Return the [X, Y] coordinate for the center point of the cell that contains the specified text.  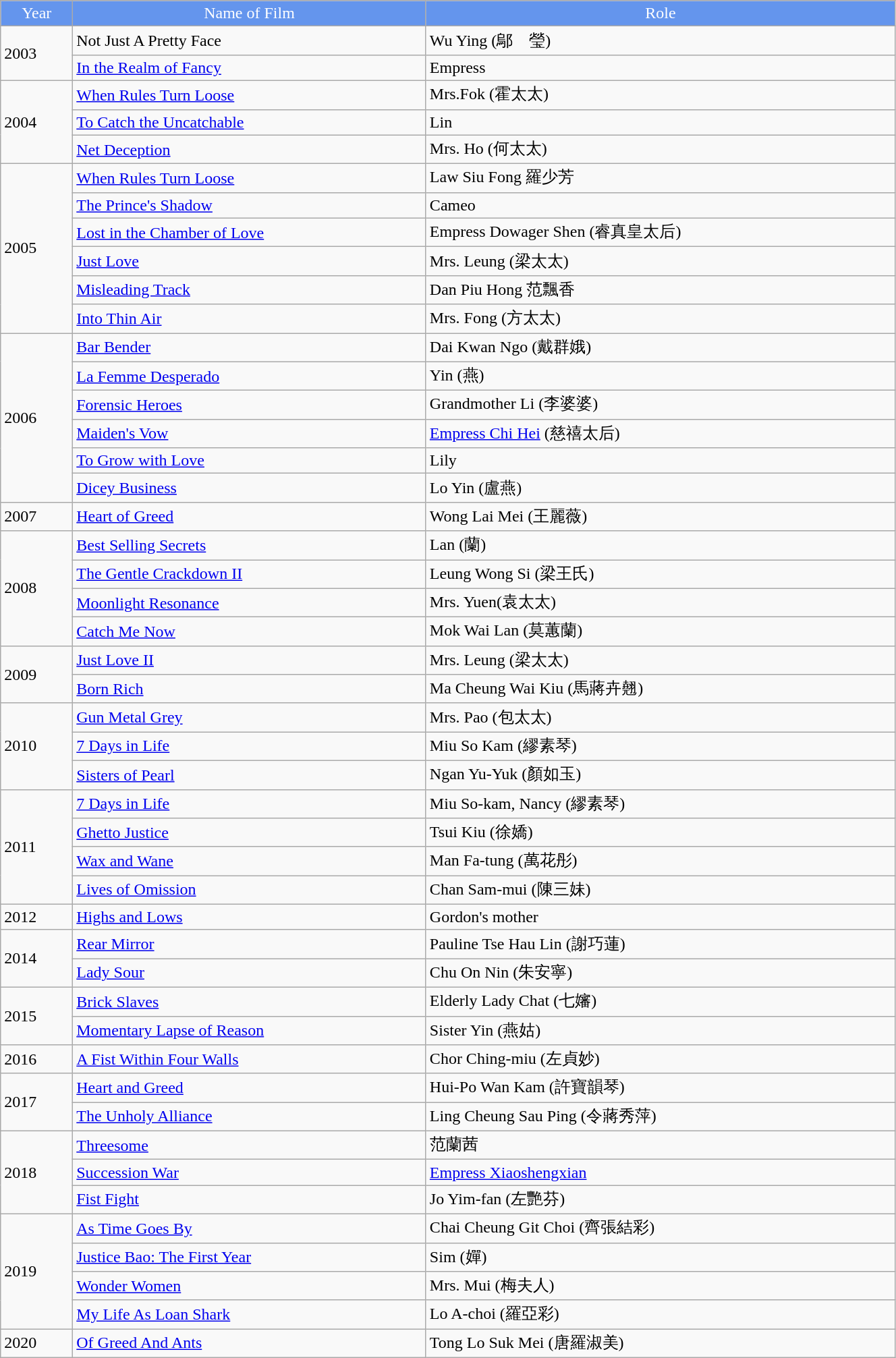
Wu Ying (鄔 瑩) [660, 40]
Lives of Omission [250, 890]
My Life As Loan Shark [250, 1314]
Just Love II [250, 660]
The Gentle Crackdown II [250, 575]
Lady Sour [250, 973]
Lo A-choi (羅亞彩) [660, 1314]
Chu On Nin (朱安寧) [660, 973]
Chai Cheung Git Choi (齊張結彩) [660, 1228]
2020 [36, 1344]
Misleading Track [250, 290]
2012 [36, 917]
2014 [36, 958]
Empress Dowager Shen (睿真皇太后) [660, 232]
In the Realm of Fancy [250, 67]
Mrs. Ho (何太太) [660, 150]
Ma Cheung Wai Kiu (馬蔣卉翹) [660, 689]
Miu So Kam (繆素琴) [660, 746]
As Time Goes By [250, 1228]
Leung Wong Si (梁王氏) [660, 575]
Moonlight Resonance [250, 603]
Wong Lai Mei (王麗薇) [660, 517]
范蘭茜 [660, 1145]
2006 [36, 418]
Man Fa-tung (萬花彤) [660, 861]
2009 [36, 675]
2011 [36, 847]
Brick Slaves [250, 1001]
Sim (嬋) [660, 1257]
2010 [36, 746]
The Unholy Alliance [250, 1117]
Lin [660, 122]
Yin (燕) [660, 376]
Bar Bender [250, 348]
Law Siu Fong 羅少芳 [660, 178]
Heart and Greed [250, 1087]
Tsui Kiu (徐嬌) [660, 832]
2016 [36, 1059]
2007 [36, 517]
Chor Ching-miu (左貞妙) [660, 1059]
2005 [36, 248]
Lo Yin (盧燕) [660, 488]
To Catch the Uncatchable [250, 122]
Wax and Wane [250, 861]
To Grow with Love [250, 461]
Cameo [660, 205]
Of Greed And Ants [250, 1344]
Fist Fight [250, 1199]
Dan Piu Hong 范飄香 [660, 290]
Mrs. Yuen(袁太太) [660, 603]
Ling Cheung Sau Ping (令蔣秀萍) [660, 1117]
La Femme Desperado [250, 376]
Dai Kwan Ngo (戴群娥) [660, 348]
Mok Wai Lan (莫蕙蘭) [660, 631]
Catch Me Now [250, 631]
Gun Metal Grey [250, 718]
Highs and Lows [250, 917]
Ghetto Justice [250, 832]
Mrs. Mui (梅夫人) [660, 1286]
Lily [660, 461]
2019 [36, 1271]
2003 [36, 54]
Year [36, 13]
Tong Lo Suk Mei (唐羅淑美) [660, 1344]
Ngan Yu-Yuk (顏如玉) [660, 774]
Chan Sam-mui (陳三妹) [660, 890]
Mrs. Pao (包太太) [660, 718]
Sister Yin (燕姑) [660, 1031]
Momentary Lapse of Reason [250, 1031]
Threesome [250, 1145]
Wonder Women [250, 1286]
Miu So-kam, Nancy (繆素琴) [660, 804]
Empress Chi Hei (慈禧太后) [660, 433]
Mrs.Fok (霍太太) [660, 94]
2015 [36, 1016]
Into Thin Air [250, 318]
The Prince's Shadow [250, 205]
Elderly Lady Chat (七嬸) [660, 1001]
2008 [36, 588]
Role [660, 13]
Pauline Tse Hau Lin (謝巧蓮) [660, 944]
Just Love [250, 262]
Jo Yim-fan (左艷芬) [660, 1199]
Forensic Heroes [250, 405]
Lan (蘭) [660, 545]
Succession War [250, 1172]
Mrs. Fong (方太太) [660, 318]
Heart of Greed [250, 517]
Justice Bao: The First Year [250, 1257]
Net Deception [250, 150]
Grandmother Li (李婆婆) [660, 405]
Maiden's Vow [250, 433]
2017 [36, 1102]
Gordon's mother [660, 917]
Empress [660, 67]
Born Rich [250, 689]
Empress Xiaoshengxian [660, 1172]
Lost in the Chamber of Love [250, 232]
Best Selling Secrets [250, 545]
Not Just A Pretty Face [250, 40]
Sisters of Pearl [250, 774]
Rear Mirror [250, 944]
A Fist Within Four Walls [250, 1059]
Hui-Po Wan Kam (許寶韻琴) [660, 1087]
Name of Film [250, 13]
2004 [36, 121]
2018 [36, 1172]
Dicey Business [250, 488]
